Extract the [X, Y] coordinate from the center of the cell holding the provided text.  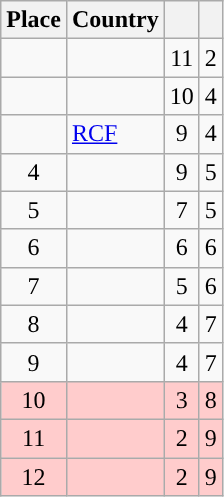
Country [115, 20]
Place [34, 20]
3 [182, 400]
RCF [115, 134]
12 [34, 477]
